Capture the cell that displays the provided text and extract its (X, Y) central coordinate. 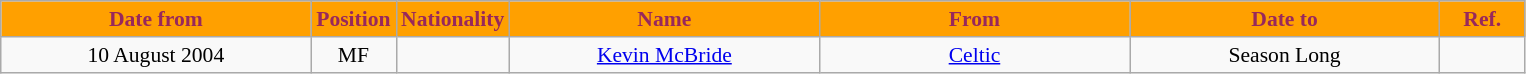
Date to (1285, 19)
Kevin McBride (664, 55)
10 August 2004 (156, 55)
Date from (156, 19)
Position (354, 19)
Name (664, 19)
Celtic (974, 55)
Nationality (452, 19)
MF (354, 55)
Season Long (1285, 55)
From (974, 19)
Ref. (1482, 19)
